Provide the [X, Y] coordinate of the cell's center where the given text is located.  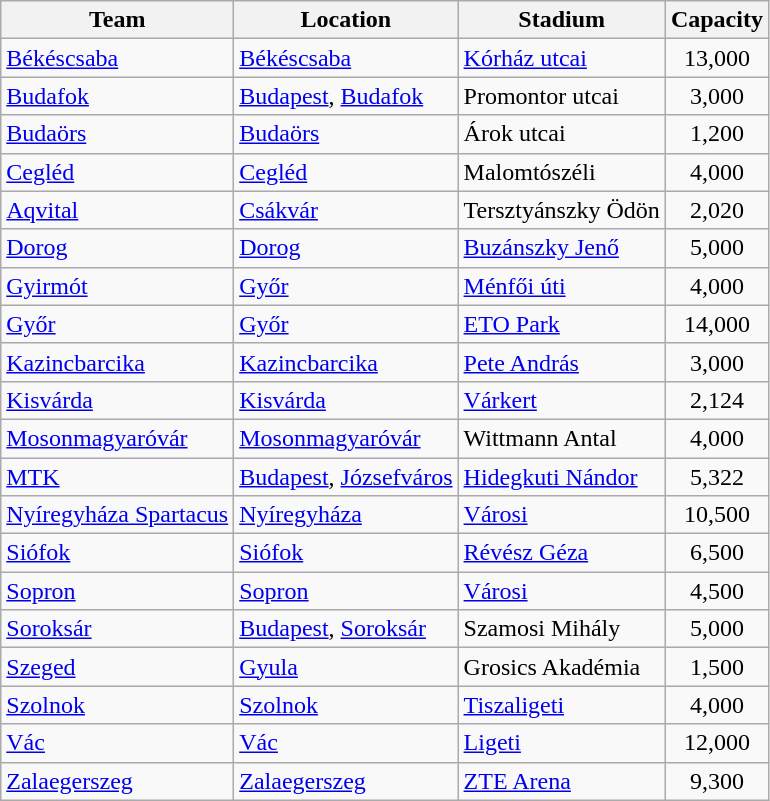
Ligeti [562, 743]
Kórház utcai [562, 58]
1,500 [716, 667]
Tersztyánszky Ödön [562, 210]
Stadium [562, 20]
Nyíregyháza [346, 515]
Location [346, 20]
Grosics Akadémia [562, 667]
9,300 [716, 781]
Tiszaligeti [562, 705]
13,000 [716, 58]
Ménfői úti [562, 286]
Malomtószéli [562, 172]
2,020 [716, 210]
Team [118, 20]
Árok utcai [562, 134]
Szamosi Mihály [562, 629]
Pete András [562, 362]
1,200 [716, 134]
Gyirmót [118, 286]
Capacity [716, 20]
10,500 [716, 515]
Várkert [562, 400]
5,322 [716, 477]
6,500 [716, 553]
12,000 [716, 743]
Csákvár [346, 210]
Promontor utcai [562, 96]
Buzánszky Jenő [562, 248]
Hidegkuti Nándor [562, 477]
Wittmann Antal [562, 438]
ZTE Arena [562, 781]
MTK [118, 477]
4,500 [716, 591]
2,124 [716, 400]
ETO Park [562, 324]
Budafok [118, 96]
Budapest, Józsefváros [346, 477]
Szeged [118, 667]
Budapest, Soroksár [346, 629]
Révész Géza [562, 553]
14,000 [716, 324]
Nyíregyháza Spartacus [118, 515]
Gyula [346, 667]
Soroksár [118, 629]
Aqvital [118, 210]
Budapest, Budafok [346, 96]
